Determine the (X, Y) coordinate at the center of the cell enclosing the given text.  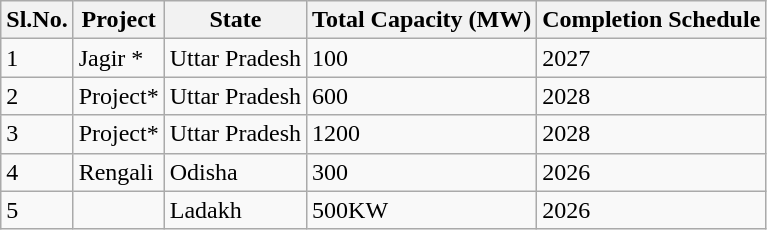
3 (37, 134)
Sl.No. (37, 20)
Odisha (235, 172)
Total Capacity (MW) (422, 20)
1200 (422, 134)
Jagir * (118, 58)
State (235, 20)
4 (37, 172)
100 (422, 58)
5 (37, 210)
600 (422, 96)
Rengali (118, 172)
1 (37, 58)
500KW (422, 210)
300 (422, 172)
Project (118, 20)
2027 (652, 58)
Ladakh (235, 210)
Completion Schedule (652, 20)
2 (37, 96)
